Scan for the cell matching the given text and deliver its [X, Y] coordinate at center. 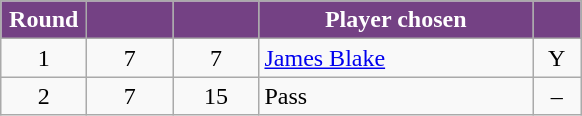
Pass [396, 96]
15 [216, 96]
Round [44, 20]
James Blake [396, 58]
1 [44, 58]
– [556, 96]
Player chosen [396, 20]
Y [556, 58]
2 [44, 96]
